For the text-containing cell, return its midpoint in (X, Y) coordinate format. 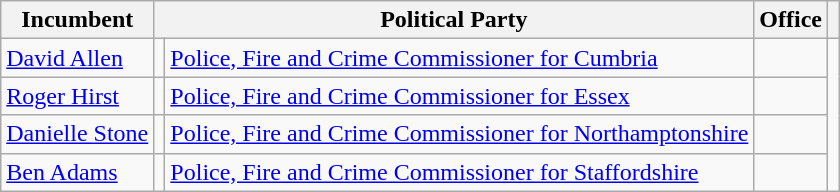
Danielle Stone (78, 134)
Police, Fire and Crime Commissioner for Northamptonshire (460, 134)
Police, Fire and Crime Commissioner for Cumbria (460, 58)
Incumbent (78, 20)
Office (791, 20)
Ben Adams (78, 172)
David Allen (78, 58)
Police, Fire and Crime Commissioner for Staffordshire (460, 172)
Political Party (454, 20)
Police, Fire and Crime Commissioner for Essex (460, 96)
Roger Hirst (78, 96)
